Return the [x, y] coordinate for the center point of the cell that contains the specified text.  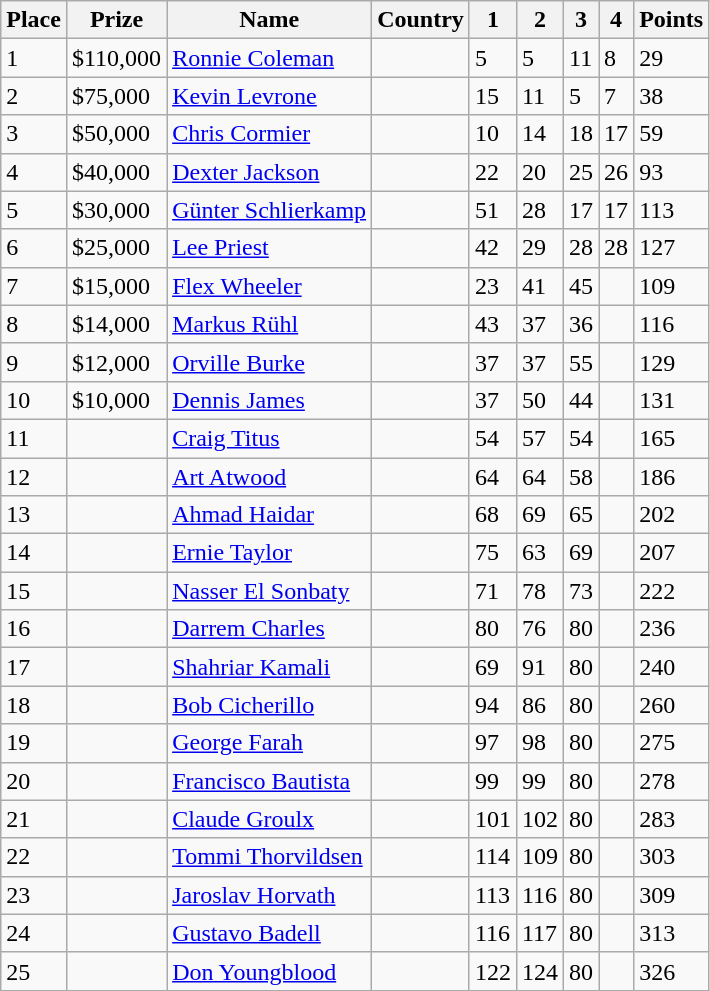
Prize [116, 20]
186 [672, 477]
42 [492, 248]
59 [672, 134]
94 [492, 705]
36 [580, 324]
Kevin Levrone [270, 96]
Art Atwood [270, 477]
55 [580, 362]
86 [540, 705]
Don Youngblood [270, 971]
278 [672, 781]
202 [672, 515]
12 [34, 477]
275 [672, 743]
Jaroslav Horvath [270, 895]
117 [540, 933]
$30,000 [116, 210]
$50,000 [116, 134]
$110,000 [116, 58]
Lee Priest [270, 248]
$12,000 [116, 362]
50 [540, 400]
309 [672, 895]
283 [672, 819]
Ernie Taylor [270, 553]
313 [672, 933]
58 [580, 477]
93 [672, 172]
$14,000 [116, 324]
207 [672, 553]
101 [492, 819]
75 [492, 553]
Craig Titus [270, 438]
57 [540, 438]
Tommi Thorvildsen [270, 857]
76 [540, 629]
Dennis James [270, 400]
127 [672, 248]
102 [540, 819]
$40,000 [116, 172]
Ronnie Coleman [270, 58]
19 [34, 743]
Country [421, 20]
45 [580, 286]
24 [34, 933]
43 [492, 324]
38 [672, 96]
65 [580, 515]
Markus Rühl [270, 324]
71 [492, 591]
21 [34, 819]
124 [540, 971]
97 [492, 743]
Dexter Jackson [270, 172]
114 [492, 857]
260 [672, 705]
$15,000 [116, 286]
26 [616, 172]
78 [540, 591]
240 [672, 667]
165 [672, 438]
63 [540, 553]
$10,000 [116, 400]
Günter Schlierkamp [270, 210]
129 [672, 362]
68 [492, 515]
122 [492, 971]
41 [540, 286]
6 [34, 248]
Flex Wheeler [270, 286]
326 [672, 971]
George Farah [270, 743]
13 [34, 515]
303 [672, 857]
Shahriar Kamali [270, 667]
Darrem Charles [270, 629]
Name [270, 20]
Claude Groulx [270, 819]
Nasser El Sonbaty [270, 591]
44 [580, 400]
Chris Cormier [270, 134]
Place [34, 20]
236 [672, 629]
Orville Burke [270, 362]
Gustavo Badell [270, 933]
51 [492, 210]
$75,000 [116, 96]
Bob Cicherillo [270, 705]
98 [540, 743]
$25,000 [116, 248]
Ahmad Haidar [270, 515]
131 [672, 400]
73 [580, 591]
91 [540, 667]
Points [672, 20]
Francisco Bautista [270, 781]
16 [34, 629]
9 [34, 362]
222 [672, 591]
